Pinpoint the cell where the given text exists, returning its (X, Y) midpoint coordinate. 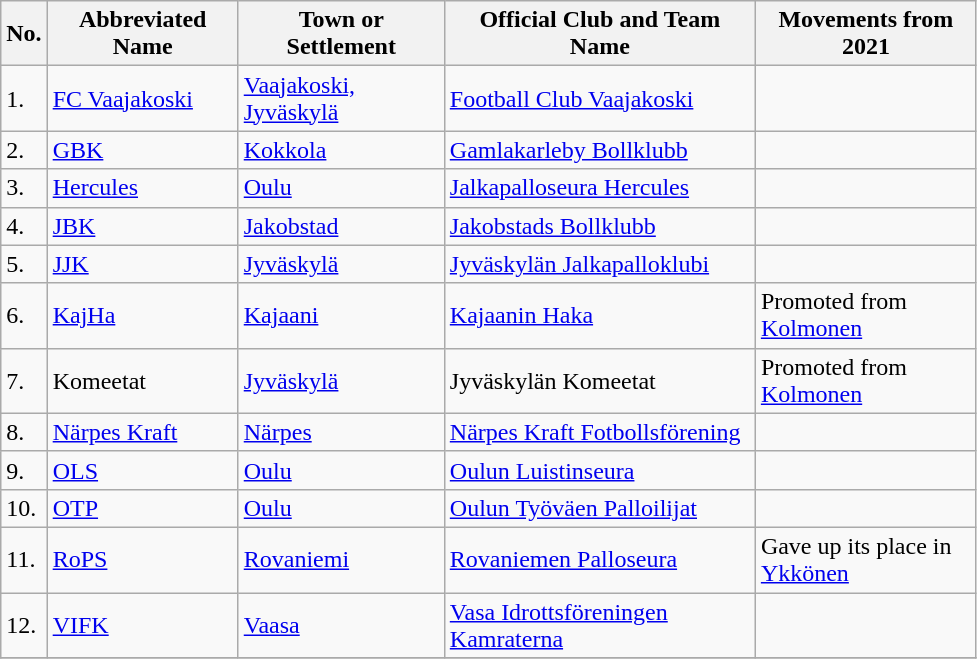
Jyväskylän Komeetat (600, 380)
3. (24, 188)
9. (24, 470)
Gave up its place in Ykkönen (866, 560)
Kajaani (341, 316)
2. (24, 150)
Närpes (341, 432)
Rovaniemi (341, 560)
Kokkola (341, 150)
7. (24, 380)
KajHa (142, 316)
Rovaniemen Palloseura (600, 560)
JBK (142, 226)
11. (24, 560)
Vaajakoski, Jyväskylä (341, 98)
Vaasa (341, 624)
8. (24, 432)
Football Club Vaajakoski (600, 98)
Jakobstads Bollklubb (600, 226)
Komeetat (142, 380)
OLS (142, 470)
Hercules (142, 188)
No. (24, 34)
Oulun Työväen Palloilijat (600, 508)
Gamlakarleby Bollklubb (600, 150)
Jalkapalloseura Hercules (600, 188)
Oulun Luistinseura (600, 470)
JJK (142, 264)
12. (24, 624)
Jyväskylän Jalkapalloklubi (600, 264)
Movements from 2021 (866, 34)
Official Club and Team Name (600, 34)
RoPS (142, 560)
6. (24, 316)
5. (24, 264)
Abbreviated Name (142, 34)
Jakobstad (341, 226)
Vasa Idrottsföreningen Kamraterna (600, 624)
VIFK (142, 624)
Närpes Kraft Fotbollsförening (600, 432)
Kajaanin Haka (600, 316)
FC Vaajakoski (142, 98)
1. (24, 98)
GBK (142, 150)
Town or Settlement (341, 34)
4. (24, 226)
Närpes Kraft (142, 432)
10. (24, 508)
OTP (142, 508)
